Return the [x, y] coordinate for the center point of the cell that contains the specified text.  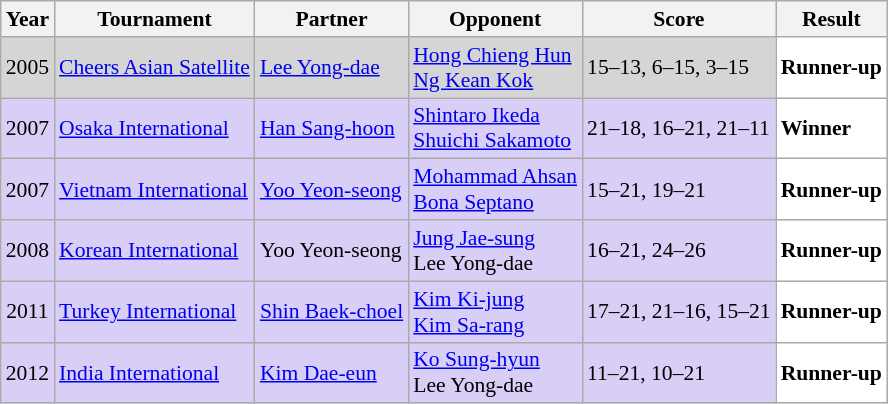
Korean International [154, 250]
2008 [28, 250]
Result [832, 19]
Osaka International [154, 128]
Ko Sung-hyun Lee Yong-dae [495, 372]
Hong Chieng Hun Ng Kean Kok [495, 68]
Cheers Asian Satellite [154, 68]
17–21, 21–16, 15–21 [679, 312]
Score [679, 19]
Lee Yong-dae [332, 68]
Partner [332, 19]
Year [28, 19]
21–18, 16–21, 21–11 [679, 128]
16–21, 24–26 [679, 250]
Han Sang-hoon [332, 128]
Winner [832, 128]
2012 [28, 372]
2005 [28, 68]
India International [154, 372]
Turkey International [154, 312]
11–21, 10–21 [679, 372]
Tournament [154, 19]
Opponent [495, 19]
Shintaro Ikeda Shuichi Sakamoto [495, 128]
15–13, 6–15, 3–15 [679, 68]
Vietnam International [154, 190]
Jung Jae-sung Lee Yong-dae [495, 250]
Kim Dae-eun [332, 372]
15–21, 19–21 [679, 190]
2011 [28, 312]
Kim Ki-jung Kim Sa-rang [495, 312]
Mohammad Ahsan Bona Septano [495, 190]
Shin Baek-choel [332, 312]
